Locate the cell with the specified text and output its [X, Y] center coordinate. 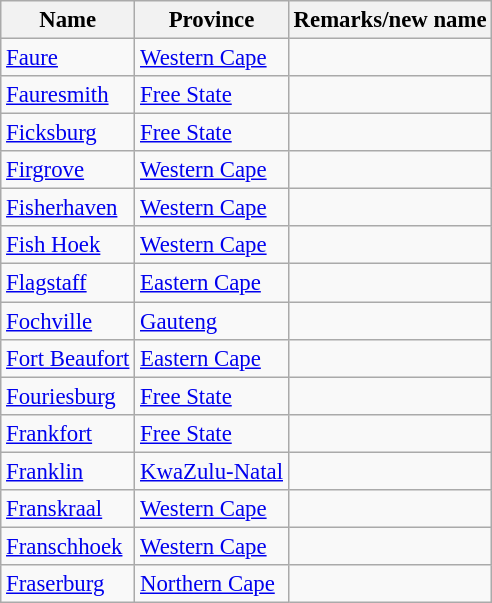
Franskraal [68, 509]
Franschhoek [68, 546]
Northern Cape [212, 584]
Franklin [68, 471]
Fochville [68, 321]
Fish Hoek [68, 245]
Province [212, 20]
KwaZulu-Natal [212, 471]
Firgrove [68, 170]
Faure [68, 58]
Ficksburg [68, 133]
Remarks/new name [390, 20]
Fort Beaufort [68, 358]
Fraserburg [68, 584]
Flagstaff [68, 283]
Frankfort [68, 433]
Name [68, 20]
Fisherhaven [68, 208]
Gauteng [212, 321]
Fauresmith [68, 95]
Fouriesburg [68, 396]
